From the cell containing the given text, extract its center point as (x, y) coordinate. 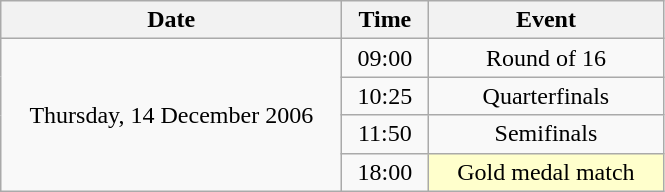
Time (385, 20)
Semifinals (546, 134)
Gold medal match (546, 172)
Quarterfinals (546, 96)
10:25 (385, 96)
11:50 (385, 134)
Thursday, 14 December 2006 (172, 115)
Event (546, 20)
09:00 (385, 58)
Round of 16 (546, 58)
Date (172, 20)
18:00 (385, 172)
